From the cell containing the given text, extract its center point as (X, Y) coordinate. 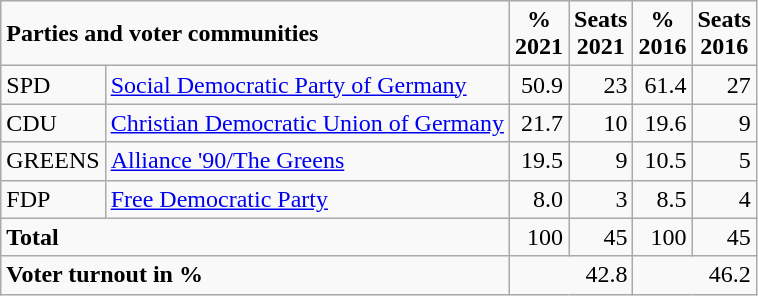
19.5 (538, 161)
4 (724, 199)
GREENS (53, 161)
42.8 (570, 275)
Total (256, 237)
Alliance '90/The Greens (307, 161)
%2021 (538, 34)
Social Democratic Party of Germany (307, 85)
19.6 (662, 123)
CDU (53, 123)
23 (601, 85)
8.0 (538, 199)
Seats2021 (601, 34)
27 (724, 85)
SPD (53, 85)
5 (724, 161)
3 (601, 199)
Seats2016 (724, 34)
%2016 (662, 34)
10.5 (662, 161)
50.9 (538, 85)
FDP (53, 199)
Free Democratic Party (307, 199)
Parties and voter communities (256, 34)
21.7 (538, 123)
Christian Democratic Union of Germany (307, 123)
46.2 (694, 275)
10 (601, 123)
8.5 (662, 199)
Voter turnout in % (256, 275)
61.4 (662, 85)
